Extract the [X, Y] coordinate from the center of the cell holding the provided text.  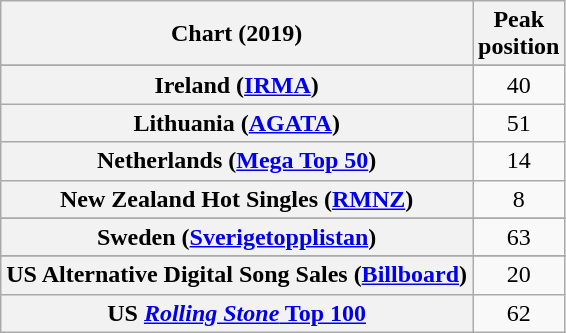
New Zealand Hot Singles (RMNZ) [237, 199]
Netherlands (Mega Top 50) [237, 161]
Sweden (Sverigetopplistan) [237, 237]
Lithuania (AGATA) [237, 123]
40 [518, 85]
20 [518, 275]
63 [518, 237]
Ireland (IRMA) [237, 85]
8 [518, 199]
Chart (2019) [237, 34]
Peakposition [518, 34]
US Rolling Stone Top 100 [237, 313]
62 [518, 313]
14 [518, 161]
51 [518, 123]
US Alternative Digital Song Sales (Billboard) [237, 275]
